Provide the [x, y] coordinate of the cell's center where the given text is located.  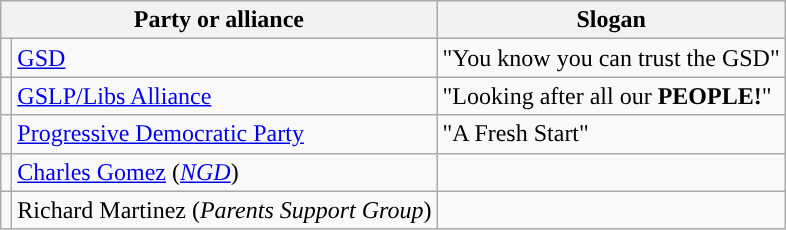
"A Fresh Start" [611, 134]
Charles Gomez (NGD) [224, 172]
GSLP/Libs Alliance [224, 96]
Richard Martinez (Parents Support Group) [224, 210]
"Looking after all our PEOPLE!" [611, 96]
"You know you can trust the GSD" [611, 58]
Progressive Democratic Party [224, 134]
Party or alliance [219, 20]
GSD [224, 58]
Slogan [611, 20]
